Search for the cell housing the specified text and yield its (X, Y) center coordinate. 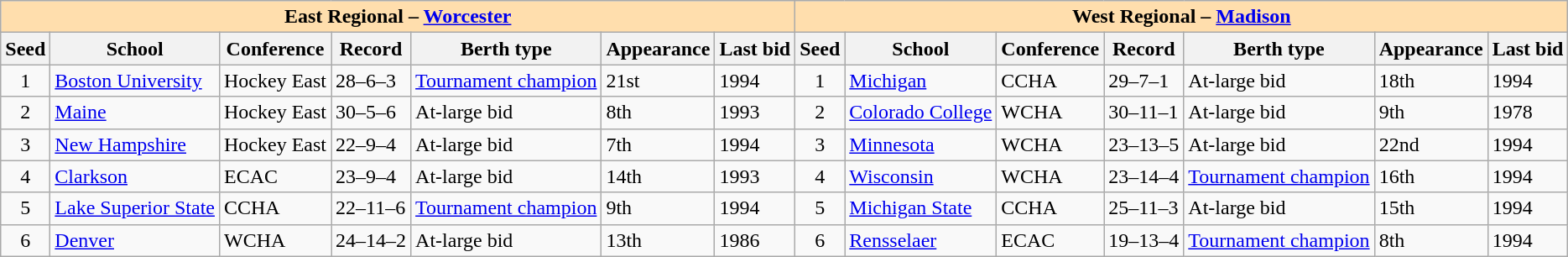
22nd (1431, 144)
Lake Superior State (135, 208)
Rensselaer (921, 240)
23–14–4 (1144, 176)
New Hampshire (135, 144)
22–11–6 (371, 208)
West Regional – Madison (1181, 17)
23–13–5 (1144, 144)
29–7–1 (1144, 81)
Boston University (135, 81)
24–14–2 (371, 240)
Colorado College (921, 113)
Clarkson (135, 176)
23–9–4 (371, 176)
Michigan State (921, 208)
14th (658, 176)
28–6–3 (371, 81)
25–11–3 (1144, 208)
Denver (135, 240)
15th (1431, 208)
30–5–6 (371, 113)
18th (1431, 81)
22–9–4 (371, 144)
1986 (755, 240)
Minnesota (921, 144)
Maine (135, 113)
1978 (1528, 113)
East Regional – Worcester (398, 17)
7th (658, 144)
Wisconsin (921, 176)
30–11–1 (1144, 113)
21st (658, 81)
19–13–4 (1144, 240)
Michigan (921, 81)
16th (1431, 176)
13th (658, 240)
